Search for the cell housing the specified text and yield its [x, y] center coordinate. 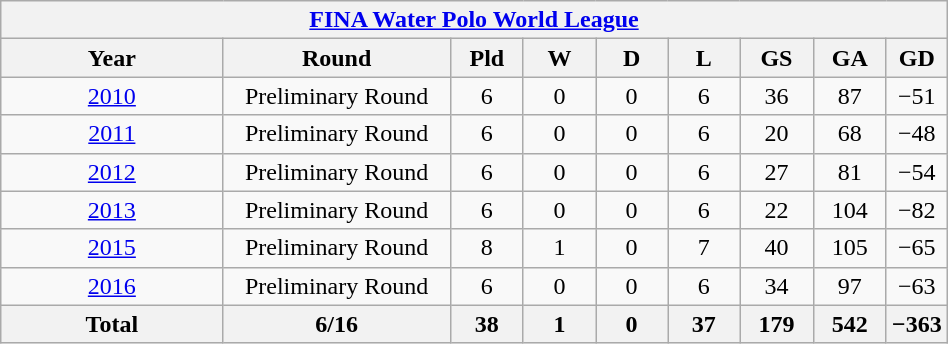
36 [776, 96]
542 [850, 324]
38 [486, 324]
W [559, 58]
−82 [916, 210]
D [632, 58]
−51 [916, 96]
2015 [112, 248]
8 [486, 248]
2013 [112, 210]
2011 [112, 134]
6/16 [336, 324]
27 [776, 172]
GA [850, 58]
7 [704, 248]
81 [850, 172]
GD [916, 58]
GS [776, 58]
37 [704, 324]
105 [850, 248]
−363 [916, 324]
−48 [916, 134]
68 [850, 134]
FINA Water Polo World League [474, 20]
−65 [916, 248]
Year [112, 58]
104 [850, 210]
L [704, 58]
87 [850, 96]
34 [776, 286]
−54 [916, 172]
22 [776, 210]
40 [776, 248]
2016 [112, 286]
97 [850, 286]
−63 [916, 286]
2012 [112, 172]
Total [112, 324]
179 [776, 324]
20 [776, 134]
Pld [486, 58]
2010 [112, 96]
Round [336, 58]
